Search for the cell housing the specified text and yield its [X, Y] center coordinate. 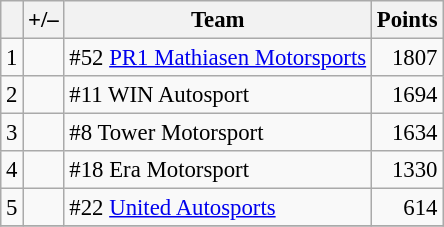
1634 [406, 133]
2 [12, 95]
4 [12, 170]
#18 Era Motorsport [218, 170]
#11 WIN Autosport [218, 95]
1807 [406, 58]
+/– [44, 20]
Points [406, 20]
#52 PR1 Mathiasen Motorsports [218, 58]
1330 [406, 170]
614 [406, 208]
Team [218, 20]
#8 Tower Motorsport [218, 133]
#22 United Autosports [218, 208]
1 [12, 58]
3 [12, 133]
5 [12, 208]
1694 [406, 95]
